Pinpoint the cell where the given text exists, returning its (X, Y) midpoint coordinate. 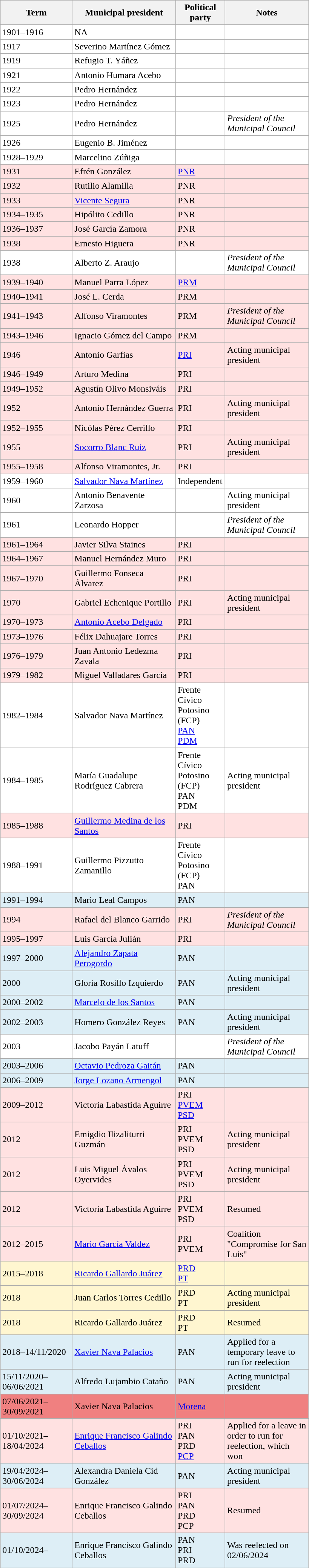
Ernesto Higuera (124, 243)
Félix Dahuajare Torres (124, 636)
1931 (36, 171)
1921 (36, 75)
1970–1973 (36, 622)
1973–1976 (36, 636)
Antonio Benavente Zarzosa (124, 500)
Luis Miguel Ávalos Oyervides (124, 1174)
Efrén González (124, 171)
2009–2012 (36, 1105)
Marcelo de los Santos (124, 1002)
Hipólito Cedillo (124, 215)
Municipal president (124, 13)
Juan Antonio Ledezma Zavala (124, 656)
Rafael del Blanco Garrido (124, 919)
Antonio Humara Acebo (124, 75)
1939–1940 (36, 282)
Guillermo Pizzutto Zamanillo (124, 865)
Ignacio Gómez del Campo (124, 335)
1967–1970 (36, 578)
2003 (36, 1047)
19/04/2024–30/06/2024 (36, 1476)
NA (124, 32)
1995–1997 (36, 939)
María Guadalupe Rodríguez Cabrera (124, 780)
Luis García Julián (124, 939)
2002–2003 (36, 1022)
1936–1937 (36, 229)
Coalition "Compromise for San Luis" (266, 1244)
Term (36, 13)
1928–1929 (36, 157)
1932 (36, 186)
1955–1958 (36, 466)
2000 (36, 983)
1933 (36, 200)
01/10/2024– (36, 1550)
1952 (36, 408)
Frente Cívico Potosino (FCP)PAN (200, 865)
Manuel Hernández Muro (124, 559)
Antonio Hernández Guerra (124, 408)
Alfredo Lujambio Cataño (124, 1382)
1925 (36, 123)
1961–1964 (36, 544)
Antonio Garfias (124, 355)
2003–2006 (36, 1066)
1940–1941 (36, 297)
1982–1984 (36, 715)
1919 (36, 61)
Independent (200, 481)
2015–2018 (36, 1273)
Was reelected on 02/06/2024 (266, 1550)
1960 (36, 500)
1964–1967 (36, 559)
Rutilio Alamilla (124, 186)
Nicólas Pérez Cerrillo (124, 427)
1952–1955 (36, 427)
1917 (36, 46)
Miguel Valladares García (124, 675)
Homero González Reyes (124, 1022)
Arturo Medina (124, 374)
Mario Leal Campos (124, 900)
1984–1985 (36, 780)
Morena (200, 1407)
1926 (36, 143)
Jacobo Payán Latuff (124, 1047)
Refugio T. Yáñez (124, 61)
1991–1994 (36, 900)
1959–1960 (36, 481)
Applied for a leave in order to run for reelection, which won (266, 1441)
Severino Martínez Gómez (124, 46)
Notes (266, 13)
1985–1988 (36, 826)
PAN PRI PRD (200, 1550)
2006–2009 (36, 1080)
Marcelino Zúñiga (124, 157)
Antonio Acebo Delgado (124, 622)
Political party (200, 13)
Alejandro Zapata Perogordo (124, 958)
Guillermo Fonseca Álvarez (124, 578)
1946–1949 (36, 374)
Applied for a temporary leave to run for reelection (266, 1352)
1997–2000 (36, 958)
1970 (36, 603)
Juan Carlos Torres Cedillo (124, 1298)
1988–1991 (36, 865)
Eugenio B. Jiménez (124, 143)
1976–1979 (36, 656)
Leonardo Hopper (124, 525)
1922 (36, 89)
Vicente Segura (124, 200)
Gloria Rosillo Izquierdo (124, 983)
Emigdio Ilizaliturri Guzmán (124, 1139)
07/06/2021–30/09/2021 (36, 1407)
1943–1946 (36, 335)
2000–2002 (36, 1002)
2018–14/11/2020 (36, 1352)
01/10/2021–18/04/2024 (36, 1441)
Guillermo Medina de los Santos (124, 826)
PRI PVEM (200, 1244)
2012–2015 (36, 1244)
Javier Silva Staines (124, 544)
1979–1982 (36, 675)
1934–1935 (36, 215)
1901–1916 (36, 32)
01/07/2024–30/09/2024 (36, 1511)
Socorro Blanc Ruiz (124, 447)
1923 (36, 104)
Agustín Olivo Monsiváis (124, 389)
Alfonso Viramontes, Jr. (124, 466)
Mario García Valdez (124, 1244)
Alberto Z. Araujo (124, 263)
Jorge Lozano Armengol (124, 1080)
1941–1943 (36, 316)
1961 (36, 525)
Alfonso Viramontes (124, 316)
Gabriel Echenique Portillo (124, 603)
1949–1952 (36, 389)
15/11/2020–06/06/2021 (36, 1382)
Alexandra Daniela Cid González (124, 1476)
1994 (36, 919)
José García Zamora (124, 229)
Octavio Pedroza Gaitán (124, 1066)
1955 (36, 447)
José L. Cerda (124, 297)
1946 (36, 355)
Manuel Parra López (124, 282)
